Search for the cell housing the specified text and yield its [x, y] center coordinate. 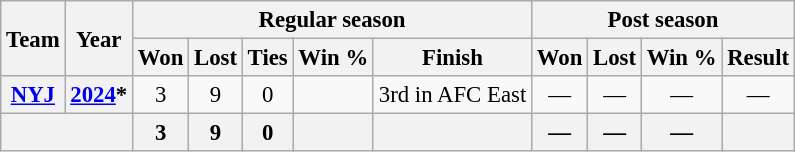
3rd in AFC East [452, 95]
Post season [664, 20]
Ties [268, 58]
Regular season [332, 20]
Finish [452, 58]
NYJ [33, 95]
2024* [99, 95]
Year [99, 38]
Result [758, 58]
Team [33, 38]
